Pinpoint the cell where the given text exists, returning its [X, Y] midpoint coordinate. 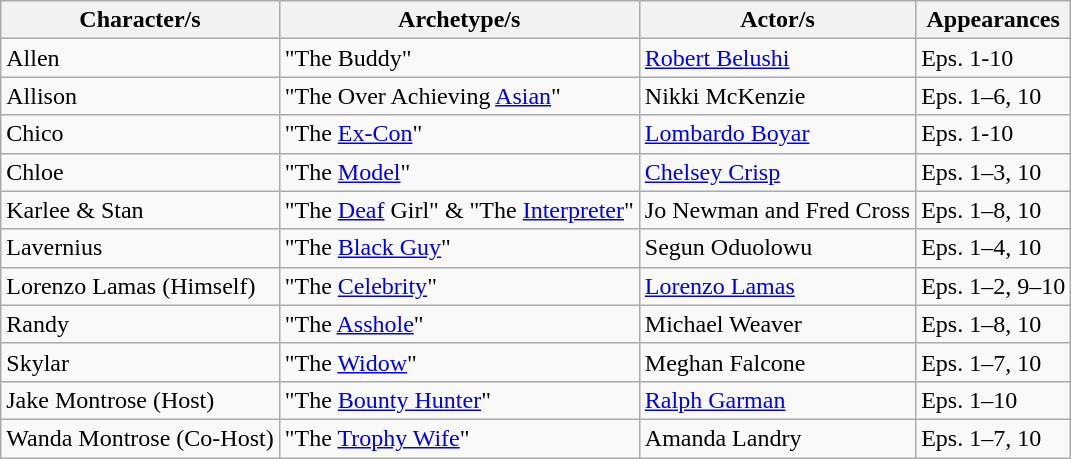
Character/s [140, 20]
Appearances [994, 20]
Lorenzo Lamas [777, 286]
"The Black Guy" [459, 248]
"The Widow" [459, 362]
Lorenzo Lamas (Himself) [140, 286]
Meghan Falcone [777, 362]
"The Trophy Wife" [459, 438]
"The Bounty Hunter" [459, 400]
Segun Oduolowu [777, 248]
Allison [140, 96]
"The Model" [459, 172]
Lombardo Boyar [777, 134]
Chico [140, 134]
"The Celebrity" [459, 286]
Eps. 1–6, 10 [994, 96]
Chelsey Crisp [777, 172]
Eps. 1–3, 10 [994, 172]
Chloe [140, 172]
"The Buddy" [459, 58]
"The Asshole" [459, 324]
Skylar [140, 362]
Eps. 1–4, 10 [994, 248]
Eps. 1–2, 9–10 [994, 286]
Karlee & Stan [140, 210]
Jo Newman and Fred Cross [777, 210]
"The Over Achieving Asian" [459, 96]
Jake Montrose (Host) [140, 400]
Ralph Garman [777, 400]
Lavernius [140, 248]
Robert Belushi [777, 58]
Michael Weaver [777, 324]
Allen [140, 58]
Wanda Montrose (Co-Host) [140, 438]
Actor/s [777, 20]
"The Deaf Girl" & "The Interpreter" [459, 210]
"The Ex-Con" [459, 134]
Amanda Landry [777, 438]
Nikki McKenzie [777, 96]
Archetype/s [459, 20]
Randy [140, 324]
Eps. 1–10 [994, 400]
